Return the [x, y] coordinate for the center point of the cell that contains the specified text.  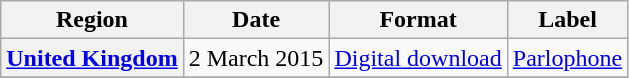
Digital download [418, 58]
United Kingdom [92, 58]
Parlophone [567, 58]
Format [418, 20]
Date [256, 20]
Label [567, 20]
Region [92, 20]
2 March 2015 [256, 58]
